Output the (X, Y) coordinate of the center of the cell containing the given text.  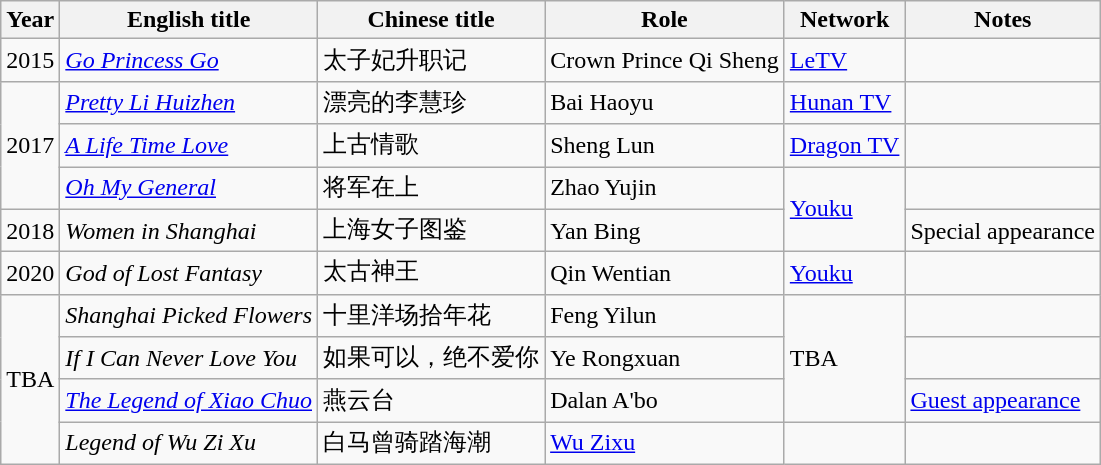
Ye Rongxuan (665, 358)
太子妃升职记 (432, 60)
Wu Zixu (665, 444)
Crown Prince Qi Sheng (665, 60)
上古情歌 (432, 146)
上海女子图鉴 (432, 230)
Special appearance (1003, 230)
Dragon TV (844, 146)
漂亮的李慧珍 (432, 102)
2015 (30, 60)
如果可以，绝不爱你 (432, 358)
2018 (30, 230)
Women in Shanghai (189, 230)
Go Princess Go (189, 60)
Hunan TV (844, 102)
Feng Yilun (665, 316)
2017 (30, 145)
将军在上 (432, 188)
Year (30, 20)
LeTV (844, 60)
English title (189, 20)
God of Lost Fantasy (189, 274)
Network (844, 20)
Oh My General (189, 188)
Legend of Wu Zi Xu (189, 444)
Guest appearance (1003, 400)
白马曾骑踏海潮 (432, 444)
太古神王 (432, 274)
Role (665, 20)
Pretty Li Huizhen (189, 102)
If I Can Never Love You (189, 358)
Chinese title (432, 20)
十里洋场拾年花 (432, 316)
Qin Wentian (665, 274)
Yan Bing (665, 230)
Sheng Lun (665, 146)
燕云台 (432, 400)
Notes (1003, 20)
Bai Haoyu (665, 102)
Dalan A'bo (665, 400)
A Life Time Love (189, 146)
2020 (30, 274)
Shanghai Picked Flowers (189, 316)
Zhao Yujin (665, 188)
The Legend of Xiao Chuo (189, 400)
